Determine the (x, y) coordinate at the center of the cell enclosing the given text.  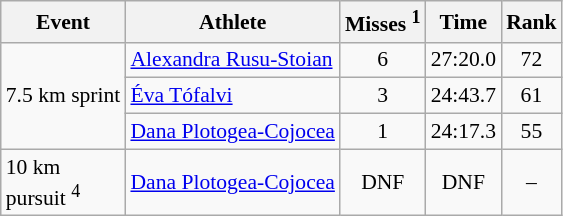
27:20.0 (464, 60)
3 (383, 96)
Rank (532, 22)
– (532, 182)
10 km pursuit 4 (64, 182)
24:43.7 (464, 96)
Misses 1 (383, 22)
6 (383, 60)
7.5 km sprint (64, 96)
Athlete (232, 22)
72 (532, 60)
24:17.3 (464, 132)
Event (64, 22)
1 (383, 132)
Alexandra Rusu-Stoian (232, 60)
Time (464, 22)
55 (532, 132)
Éva Tófalvi (232, 96)
61 (532, 96)
